Identify which cell holds the provided text, then report its (X, Y) central coordinate. 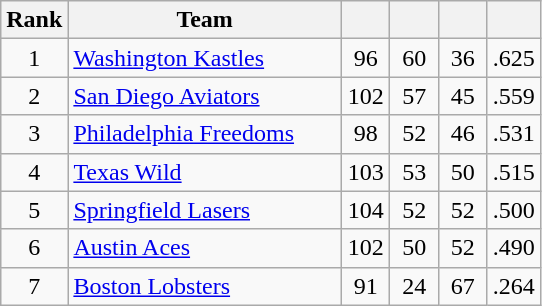
98 (366, 134)
2 (34, 96)
.559 (514, 96)
104 (366, 210)
.500 (514, 210)
3 (34, 134)
57 (414, 96)
60 (414, 58)
Boston Lobsters (205, 286)
96 (366, 58)
Austin Aces (205, 248)
Team (205, 20)
103 (366, 172)
53 (414, 172)
.531 (514, 134)
Rank (34, 20)
San Diego Aviators (205, 96)
67 (464, 286)
45 (464, 96)
1 (34, 58)
7 (34, 286)
.515 (514, 172)
Springfield Lasers (205, 210)
36 (464, 58)
24 (414, 286)
Washington Kastles (205, 58)
6 (34, 248)
Philadelphia Freedoms (205, 134)
Texas Wild (205, 172)
.264 (514, 286)
5 (34, 210)
.625 (514, 58)
4 (34, 172)
.490 (514, 248)
46 (464, 134)
91 (366, 286)
